Provide the [x, y] coordinate of the cell's center where the given text is located.  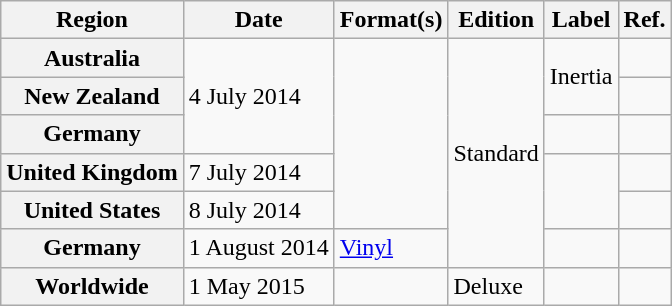
Worldwide [92, 286]
8 July 2014 [258, 210]
1 August 2014 [258, 248]
7 July 2014 [258, 172]
Edition [496, 20]
Vinyl [391, 248]
Inertia [581, 77]
New Zealand [92, 96]
1 May 2015 [258, 286]
4 July 2014 [258, 96]
Deluxe [496, 286]
Format(s) [391, 20]
United States [92, 210]
Ref. [644, 20]
United Kingdom [92, 172]
Date [258, 20]
Standard [496, 153]
Label [581, 20]
Region [92, 20]
Australia [92, 58]
